Pinpoint the cell where the given text exists, returning its [x, y] midpoint coordinate. 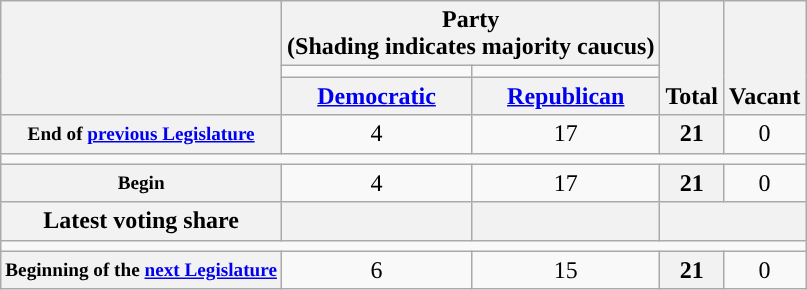
End of previous Legislature [142, 134]
6 [377, 270]
Party (Shading indicates majority caucus) [471, 34]
Republican [566, 96]
Beginning of the next Legislature [142, 270]
Total [692, 58]
Democratic [377, 96]
Vacant [764, 58]
Begin [142, 183]
15 [566, 270]
Latest voting share [142, 221]
